Return the [x, y] coordinate for the center point of the cell that contains the specified text.  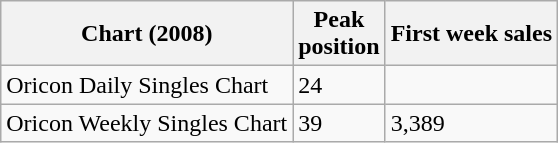
Oricon Weekly Singles Chart [147, 123]
3,389 [471, 123]
24 [339, 85]
39 [339, 123]
Peakposition [339, 34]
First week sales [471, 34]
Oricon Daily Singles Chart [147, 85]
Chart (2008) [147, 34]
